Extract the [x, y] coordinate from the center of the cell holding the provided text.  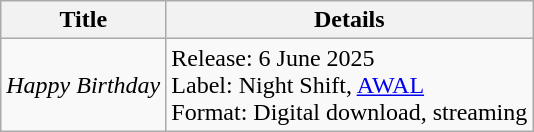
Release: 6 June 2025Label: Night Shift, AWALFormat: Digital download, streaming [350, 85]
Title [84, 20]
Details [350, 20]
Happy Birthday [84, 85]
